Extract the (x, y) coordinate from the center of the cell holding the provided text.  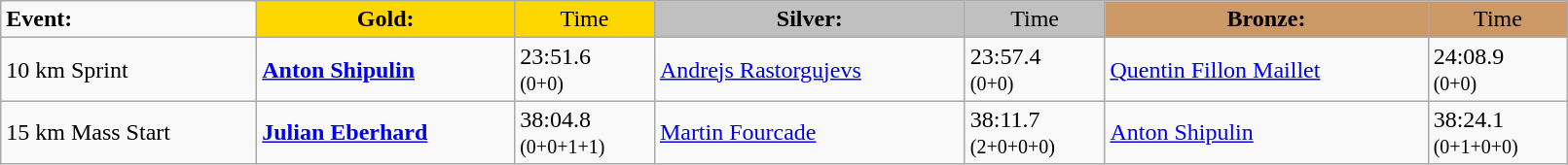
Silver: (810, 19)
Julian Eberhard (385, 132)
38:24.1(0+1+0+0) (1498, 132)
38:11.7(2+0+0+0) (1035, 132)
Andrejs Rastorgujevs (810, 70)
23:57.4(0+0) (1035, 70)
Gold: (385, 19)
Quentin Fillon Maillet (1266, 70)
Event: (128, 19)
Bronze: (1266, 19)
38:04.8(0+0+1+1) (585, 132)
10 km Sprint (128, 70)
23:51.6(0+0) (585, 70)
Martin Fourcade (810, 132)
24:08.9(0+0) (1498, 70)
15 km Mass Start (128, 132)
